Extract the (X, Y) coordinate from the center of the cell holding the provided text.  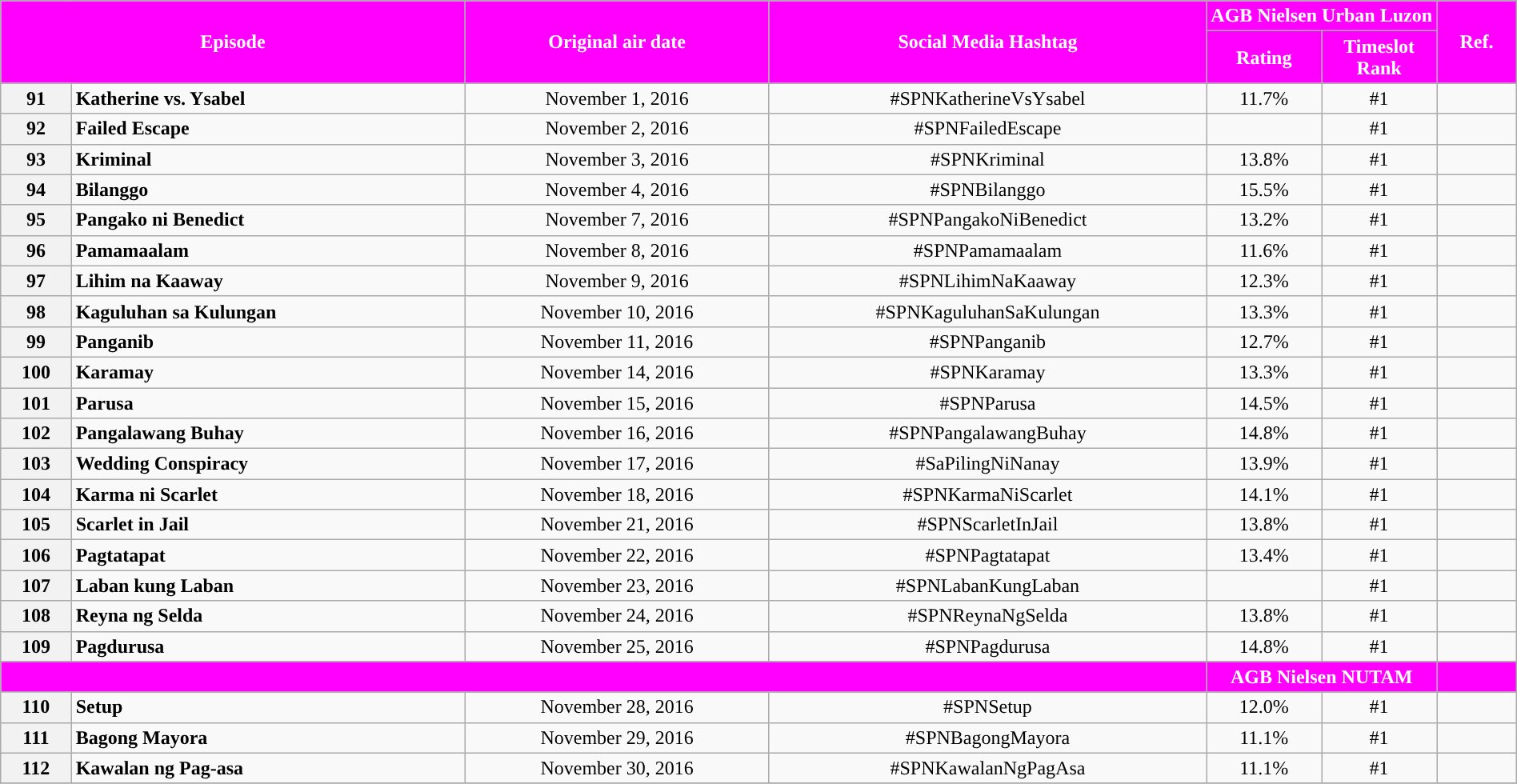
104 (36, 494)
November 11, 2016 (617, 342)
#SPNKatherineVsYsabel (987, 98)
November 7, 2016 (617, 220)
Katherine vs. Ysabel (268, 98)
#SPNKaramay (987, 372)
#SPNBilanggo (987, 190)
106 (36, 555)
111 (36, 738)
11.7% (1264, 98)
91 (36, 98)
AGB Nielsen NUTAM (1322, 677)
14.1% (1264, 494)
November 29, 2016 (617, 738)
November 2, 2016 (617, 129)
November 24, 2016 (617, 616)
Original air date (617, 42)
Parusa (268, 402)
112 (36, 768)
#SPNPagtatapat (987, 555)
#SPNBagongMayora (987, 738)
November 10, 2016 (617, 311)
November 15, 2016 (617, 402)
Ref. (1477, 42)
November 18, 2016 (617, 494)
#SPNPamamaalam (987, 250)
#SPNFailedEscape (987, 129)
97 (36, 281)
103 (36, 464)
15.5% (1264, 190)
#SPNKawalanNgPagAsa (987, 768)
11.6% (1264, 250)
#SPNReynaNgSelda (987, 616)
#SPNLabanKungLaban (987, 586)
93 (36, 159)
Karamay (268, 372)
November 8, 2016 (617, 250)
109 (36, 646)
#SPNPangalawangBuhay (987, 434)
Kawalan ng Pag-asa (268, 768)
Bilanggo (268, 190)
November 9, 2016 (617, 281)
AGB Nielsen Urban Luzon (1322, 16)
96 (36, 250)
Timeslot Rank (1379, 58)
Reyna ng Selda (268, 616)
Episode (233, 42)
Kriminal (268, 159)
Pamamaalam (268, 250)
Bagong Mayora (268, 738)
November 4, 2016 (617, 190)
12.3% (1264, 281)
#SPNPanganib (987, 342)
94 (36, 190)
#SPNLihimNaKaaway (987, 281)
Pagdurusa (268, 646)
13.9% (1264, 464)
Pangalawang Buhay (268, 434)
107 (36, 586)
November 21, 2016 (617, 525)
Social Media Hashtag (987, 42)
#SPNKaguluhanSaKulungan (987, 311)
100 (36, 372)
November 17, 2016 (617, 464)
Panganib (268, 342)
102 (36, 434)
November 25, 2016 (617, 646)
#SPNSetup (987, 707)
12.7% (1264, 342)
105 (36, 525)
101 (36, 402)
#SaPilingNiNanay (987, 464)
Pagtatapat (268, 555)
#SPNParusa (987, 402)
#SPNKriminal (987, 159)
Wedding Conspiracy (268, 464)
November 3, 2016 (617, 159)
November 23, 2016 (617, 586)
92 (36, 129)
Lihim na Kaaway (268, 281)
Rating (1264, 58)
Laban kung Laban (268, 586)
Pangako ni Benedict (268, 220)
November 16, 2016 (617, 434)
99 (36, 342)
14.5% (1264, 402)
November 22, 2016 (617, 555)
#SPNScarletInJail (987, 525)
November 30, 2016 (617, 768)
#SPNPagdurusa (987, 646)
Scarlet in Jail (268, 525)
13.4% (1264, 555)
November 1, 2016 (617, 98)
98 (36, 311)
13.2% (1264, 220)
#SPNKarmaNiScarlet (987, 494)
November 14, 2016 (617, 372)
Failed Escape (268, 129)
108 (36, 616)
110 (36, 707)
Kaguluhan sa Kulungan (268, 311)
November 28, 2016 (617, 707)
Setup (268, 707)
95 (36, 220)
#SPNPangakoNiBenedict (987, 220)
Karma ni Scarlet (268, 494)
12.0% (1264, 707)
